Find where the given text appears and provide that cell's center as [X, Y] coordinate. 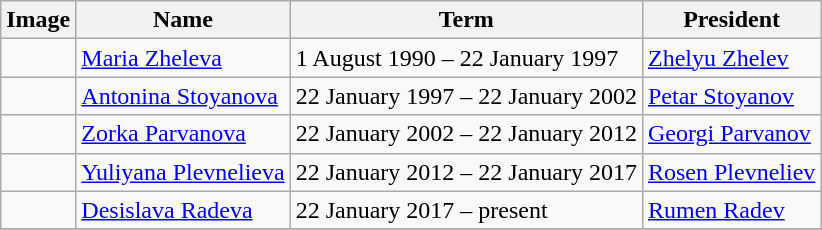
Rumen Radev [731, 210]
President [731, 20]
Maria Zheleva [183, 58]
Antonina Stoyanova [183, 96]
Image [38, 20]
Yuliyana Plevnelieva [183, 172]
Name [183, 20]
22 January 2017 – present [466, 210]
22 January 2002 – 22 January 2012 [466, 134]
Rosen Plevneliev [731, 172]
Petar Stoyanov [731, 96]
22 January 1997 – 22 January 2002 [466, 96]
Georgi Parvanov [731, 134]
Zorka Parvanova [183, 134]
22 January 2012 – 22 January 2017 [466, 172]
Zhelyu Zhelev [731, 58]
Term [466, 20]
Desislava Radeva [183, 210]
1 August 1990 – 22 January 1997 [466, 58]
